Return the [X, Y] coordinate for the center point of the cell that contains the specified text.  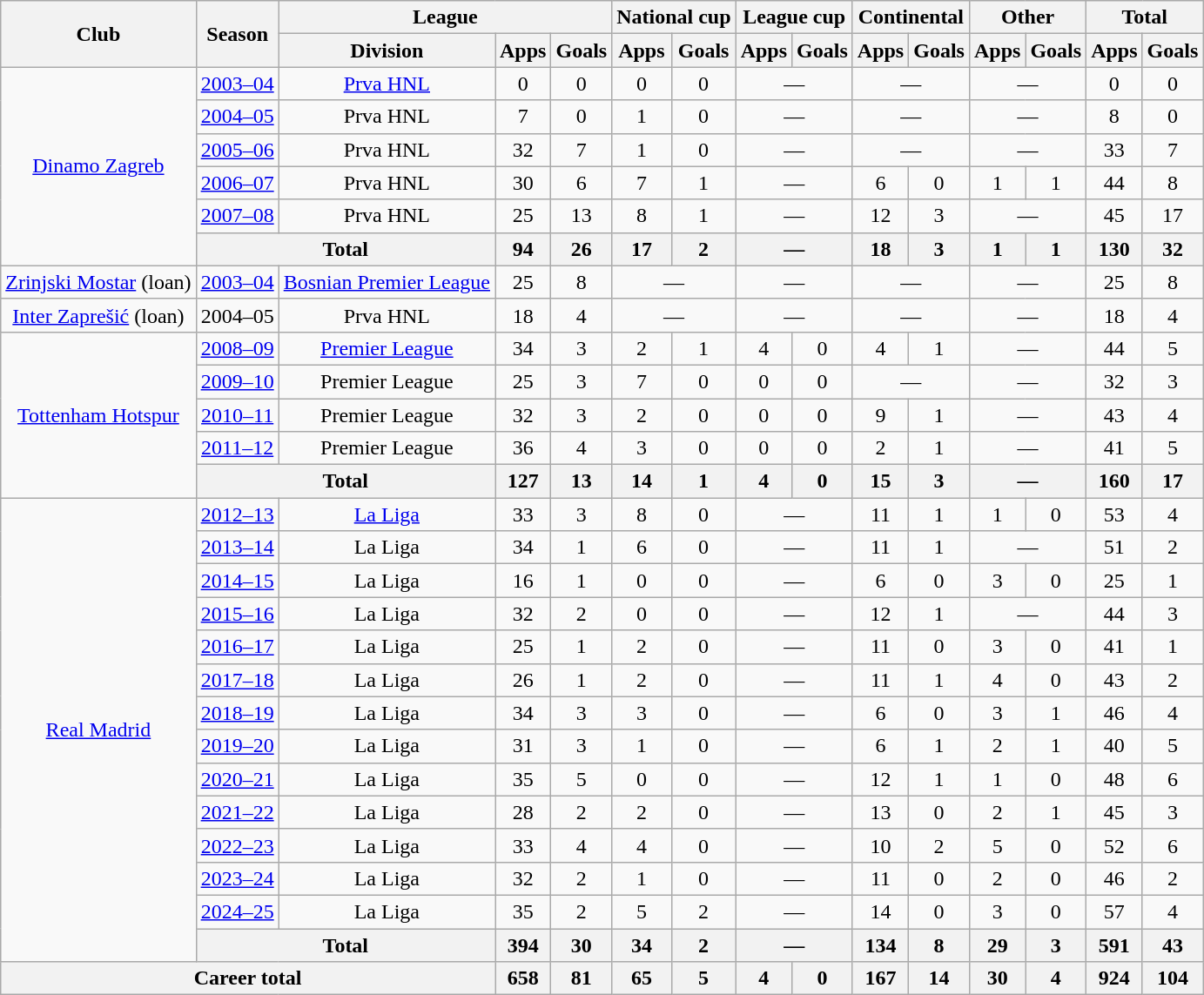
Season [237, 34]
2005–06 [237, 150]
2015–16 [237, 614]
Division [387, 50]
2011–12 [237, 448]
Tottenham Hotspur [98, 414]
Club [98, 34]
2013–14 [237, 548]
65 [642, 978]
League [445, 17]
591 [1114, 945]
40 [1114, 746]
2018–19 [237, 713]
Zrinjski Mostar (loan) [98, 282]
394 [522, 945]
Other [1027, 17]
2008–09 [237, 348]
53 [1114, 514]
Bosnian Premier League [387, 282]
29 [997, 945]
134 [880, 945]
2012–13 [237, 514]
2016–17 [237, 647]
2024–25 [237, 911]
57 [1114, 911]
2019–20 [237, 746]
104 [1173, 978]
2010–11 [237, 415]
2023–24 [237, 878]
Real Madrid [98, 729]
167 [880, 978]
16 [522, 581]
2020–21 [237, 779]
52 [1114, 845]
36 [522, 448]
15 [880, 481]
League cup [794, 17]
160 [1114, 481]
48 [1114, 779]
28 [522, 812]
658 [522, 978]
127 [522, 481]
2022–23 [237, 845]
2007–08 [237, 216]
2006–07 [237, 183]
130 [1114, 249]
924 [1114, 978]
31 [522, 746]
94 [522, 249]
Career total [248, 978]
2017–18 [237, 680]
Inter Zaprešić (loan) [98, 315]
9 [880, 415]
81 [582, 978]
51 [1114, 548]
10 [880, 845]
2021–22 [237, 812]
Continental [911, 17]
2014–15 [237, 581]
2009–10 [237, 381]
Dinamo Zagreb [98, 166]
National cup [674, 17]
